Output the (x, y) coordinate of the center of the cell containing the given text.  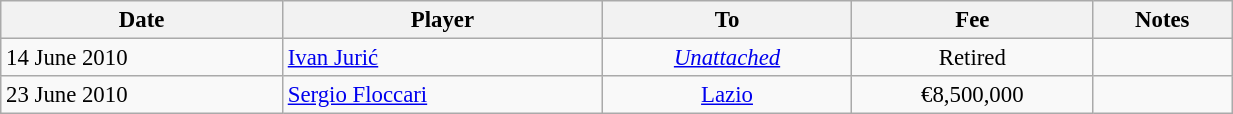
Retired (972, 58)
Date (142, 20)
14 June 2010 (142, 58)
Player (442, 20)
Ivan Jurić (442, 58)
Notes (1162, 20)
To (726, 20)
€8,500,000 (972, 95)
Unattached (726, 58)
Fee (972, 20)
Lazio (726, 95)
23 June 2010 (142, 95)
Sergio Floccari (442, 95)
